Scan for the cell matching the given text and deliver its (X, Y) coordinate at center. 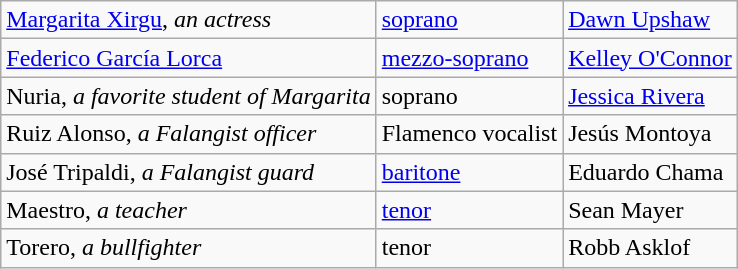
Dawn Upshaw (650, 20)
baritone (469, 172)
Jesús Montoya (650, 134)
Maestro, a teacher (188, 210)
Margarita Xirgu, an actress (188, 20)
Sean Mayer (650, 210)
Kelley O'Connor (650, 58)
Nuria, a favorite student of Margarita (188, 96)
Jessica Rivera (650, 96)
mezzo-soprano (469, 58)
Flamenco vocalist (469, 134)
Eduardo Chama (650, 172)
José Tripaldi, a Falangist guard (188, 172)
Federico García Lorca (188, 58)
Torero, a bullfighter (188, 248)
Robb Asklof (650, 248)
Ruiz Alonso, a Falangist officer (188, 134)
